Find where the given text appears and provide that cell's center as (x, y) coordinate. 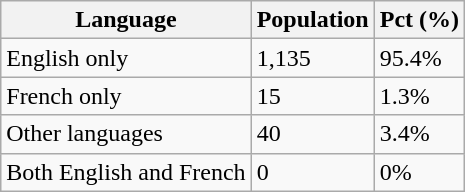
English only (126, 58)
Both English and French (126, 172)
15 (312, 96)
French only (126, 96)
3.4% (419, 134)
95.4% (419, 58)
40 (312, 134)
1,135 (312, 58)
0 (312, 172)
Language (126, 20)
Other languages (126, 134)
1.3% (419, 96)
Population (312, 20)
Pct (%) (419, 20)
0% (419, 172)
